Output the [x, y] coordinate of the center of the cell containing the given text.  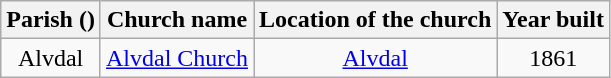
Church name [176, 20]
Parish () [51, 20]
Location of the church [376, 20]
1861 [554, 58]
Year built [554, 20]
Alvdal Church [176, 58]
